Search for the cell housing the specified text and yield its [x, y] center coordinate. 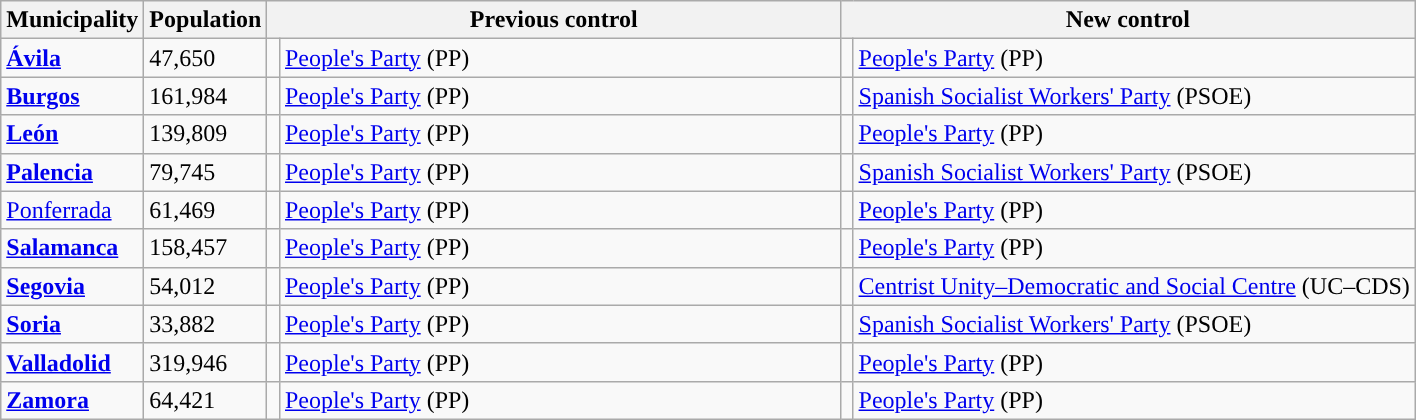
161,984 [206, 96]
Ávila [72, 58]
Previous control [554, 20]
León [72, 134]
Palencia [72, 172]
Soria [72, 324]
Population [206, 20]
Valladolid [72, 362]
Segovia [72, 286]
61,469 [206, 210]
47,650 [206, 58]
139,809 [206, 134]
Salamanca [72, 248]
54,012 [206, 286]
New control [1128, 20]
33,882 [206, 324]
Burgos [72, 96]
158,457 [206, 248]
64,421 [206, 400]
Zamora [72, 400]
79,745 [206, 172]
Centrist Unity–Democratic and Social Centre (UC–CDS) [1134, 286]
Ponferrada [72, 210]
319,946 [206, 362]
Municipality [72, 20]
